Pinpoint the cell where the given text exists, returning its [X, Y] midpoint coordinate. 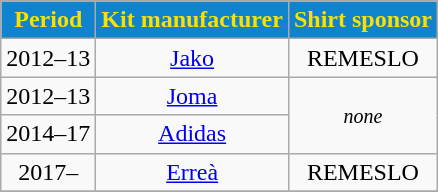
2014–17 [48, 134]
Shirt sponsor [362, 20]
none [362, 115]
Erreà [192, 172]
Kit manufacturer [192, 20]
2017– [48, 172]
Adidas [192, 134]
Joma [192, 96]
Jako [192, 58]
Period [48, 20]
